For the text-containing cell, return its midpoint in [X, Y] coordinate format. 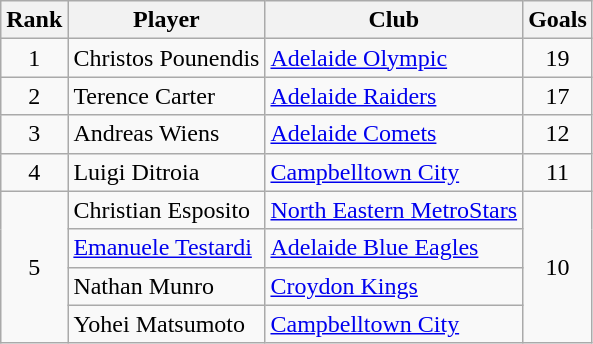
Christian Esposito [166, 210]
Christos Pounendis [166, 58]
11 [558, 172]
Adelaide Olympic [394, 58]
19 [558, 58]
Rank [34, 20]
12 [558, 134]
Emanuele Testardi [166, 248]
1 [34, 58]
17 [558, 96]
Adelaide Comets [394, 134]
Club [394, 20]
Yohei Matsumoto [166, 324]
4 [34, 172]
Goals [558, 20]
Adelaide Raiders [394, 96]
3 [34, 134]
Luigi Ditroia [166, 172]
North Eastern MetroStars [394, 210]
5 [34, 267]
10 [558, 267]
Andreas Wiens [166, 134]
Terence Carter [166, 96]
Adelaide Blue Eagles [394, 248]
2 [34, 96]
Player [166, 20]
Nathan Munro [166, 286]
Croydon Kings [394, 286]
